Extract the (x, y) coordinate from the center of the cell holding the provided text.  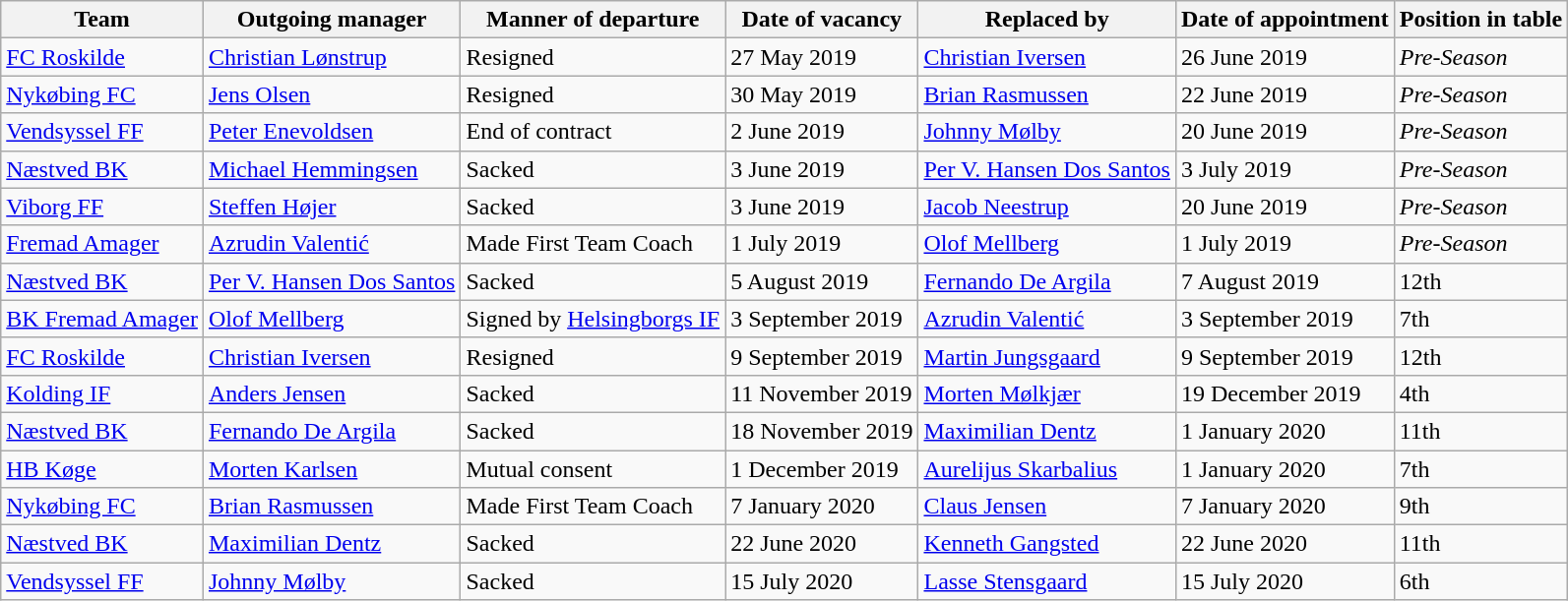
4th (1480, 393)
Peter Enevoldsen (332, 132)
Michael Hemmingsen (332, 169)
Fremad Amager (102, 244)
Lasse Stensgaard (1047, 581)
26 June 2019 (1285, 57)
19 December 2019 (1285, 393)
Mutual consent (593, 469)
Jens Olsen (332, 94)
Position in table (1480, 20)
HB Køge (102, 469)
Signed by Helsingborgs IF (593, 319)
Kenneth Gangsted (1047, 544)
22 June 2019 (1285, 94)
5 August 2019 (822, 281)
Viborg FF (102, 207)
BK Fremad Amager (102, 319)
End of contract (593, 132)
6th (1480, 581)
30 May 2019 (822, 94)
Outgoing manager (332, 20)
Date of appointment (1285, 20)
7 August 2019 (1285, 281)
18 November 2019 (822, 431)
1 December 2019 (822, 469)
Date of vacancy (822, 20)
Manner of departure (593, 20)
Kolding IF (102, 393)
Aurelijus Skarbalius (1047, 469)
11 November 2019 (822, 393)
3 July 2019 (1285, 169)
Morten Karlsen (332, 469)
Team (102, 20)
Steffen Højer (332, 207)
Jacob Neestrup (1047, 207)
2 June 2019 (822, 132)
Anders Jensen (332, 393)
Martin Jungsgaard (1047, 356)
Morten Mølkjær (1047, 393)
9th (1480, 507)
Claus Jensen (1047, 507)
Replaced by (1047, 20)
27 May 2019 (822, 57)
Christian Lønstrup (332, 57)
